For the text-containing cell, return its midpoint in [x, y] coordinate format. 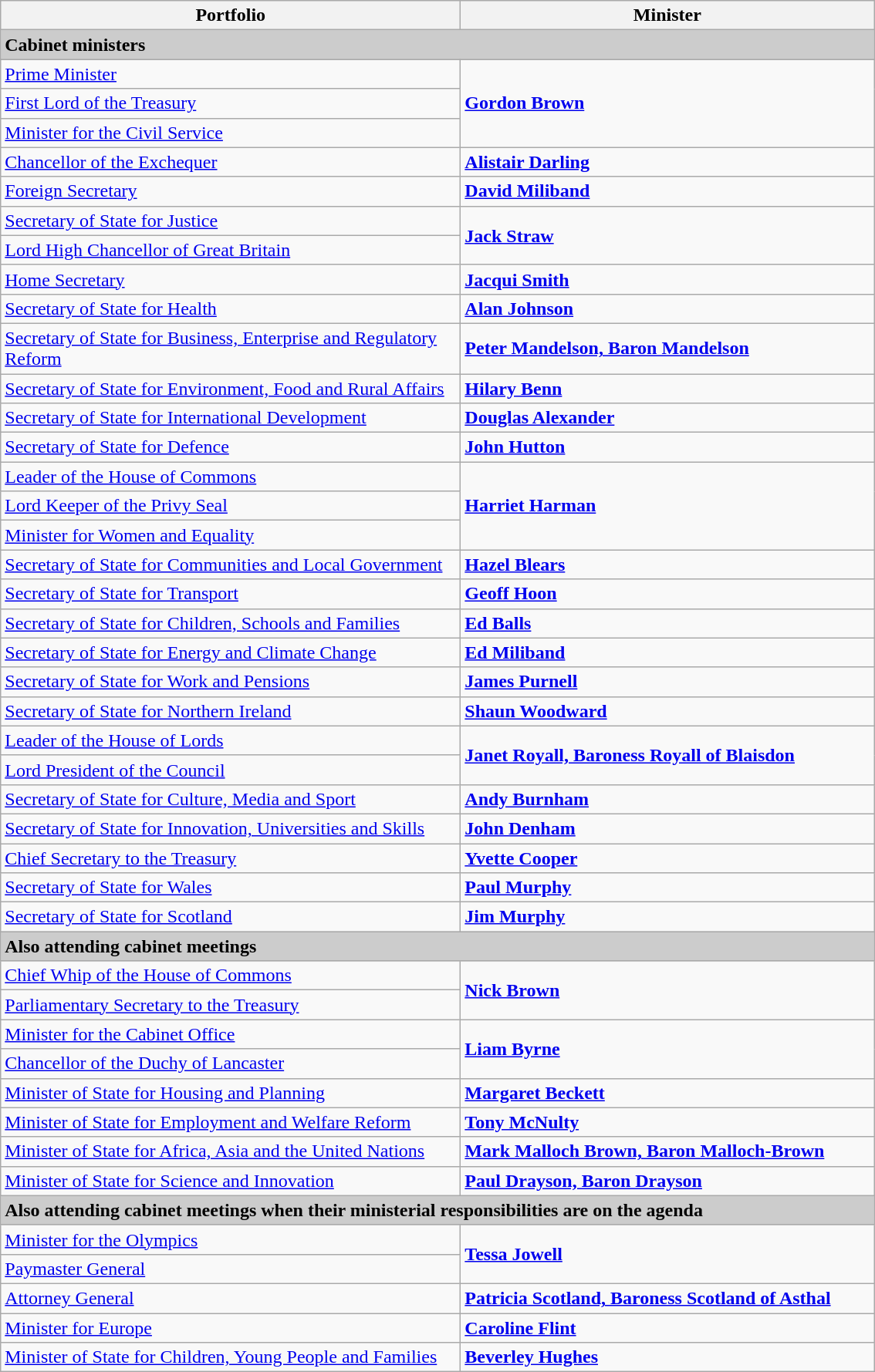
Minister for Women and Equality [231, 535]
Minister for the Civil Service [231, 133]
Paul Murphy [667, 888]
Secretary of State for Health [231, 308]
John Denham [667, 828]
Yvette Cooper [667, 858]
Lord Keeper of the Privy Seal [231, 506]
Secretary of State for Energy and Climate Change [231, 652]
Paymaster General [231, 1269]
Minister [667, 15]
Geoff Hoon [667, 594]
Jim Murphy [667, 917]
Prime Minister [231, 74]
Caroline Flint [667, 1327]
Secretary of State for Environment, Food and Rural Affairs [231, 388]
Leader of the House of Commons [231, 477]
Tony McNulty [667, 1122]
Home Secretary [231, 279]
Secretary of State for Defence [231, 447]
Minister of State for Science and Innovation [231, 1181]
Patricia Scotland, Baroness Scotland of Asthal [667, 1298]
Margaret Beckett [667, 1093]
Foreign Secretary [231, 191]
Shaun Woodward [667, 711]
Lord President of the Council [231, 770]
Hazel Blears [667, 565]
Secretary of State for Innovation, Universities and Skills [231, 828]
Gordon Brown [667, 103]
Chief Whip of the House of Commons [231, 976]
Liam Byrne [667, 1049]
Minister for Europe [231, 1327]
Secretary of State for Scotland [231, 917]
Minister for the Cabinet Office [231, 1034]
Peter Mandelson, Baron Mandelson [667, 349]
Andy Burnham [667, 799]
Beverley Hughes [667, 1357]
Secretary of State for Children, Schools and Families [231, 623]
Paul Drayson, Baron Drayson [667, 1181]
Secretary of State for Culture, Media and Sport [231, 799]
Leader of the House of Lords [231, 740]
Secretary of State for Northern Ireland [231, 711]
James Purnell [667, 682]
Secretary of State for Communities and Local Government [231, 565]
Minister for the Olympics [231, 1239]
Jacqui Smith [667, 279]
Chancellor of the Exchequer [231, 162]
Also attending cabinet meetings [437, 946]
Also attending cabinet meetings when their ministerial responsibilities are on the agenda [437, 1210]
Minister of State for Housing and Planning [231, 1093]
Ed Miliband [667, 652]
Janet Royall, Baroness Royall of Blaisdon [667, 755]
Minister of State for Children, Young People and Families [231, 1357]
Harriet Harman [667, 506]
Portfolio [231, 15]
Douglas Alexander [667, 418]
Secretary of State for Work and Pensions [231, 682]
Tessa Jowell [667, 1254]
Ed Balls [667, 623]
Secretary of State for International Development [231, 418]
Nick Brown [667, 990]
Jack Straw [667, 235]
Chancellor of the Duchy of Lancaster [231, 1064]
Lord High Chancellor of Great Britain [231, 250]
Alan Johnson [667, 308]
Chief Secretary to the Treasury [231, 858]
Minister of State for Africa, Asia and the United Nations [231, 1151]
Secretary of State for Justice [231, 221]
Mark Malloch Brown, Baron Malloch-Brown [667, 1151]
Attorney General [231, 1298]
Secretary of State for Wales [231, 888]
Secretary of State for Transport [231, 594]
Alistair Darling [667, 162]
Cabinet ministers [437, 45]
Secretary of State for Business, Enterprise and Regulatory Reform [231, 349]
Hilary Benn [667, 388]
First Lord of the Treasury [231, 103]
Parliamentary Secretary to the Treasury [231, 1005]
Minister of State for Employment and Welfare Reform [231, 1122]
John Hutton [667, 447]
David Miliband [667, 191]
